Find where the given text appears and provide that cell's center as (X, Y) coordinate. 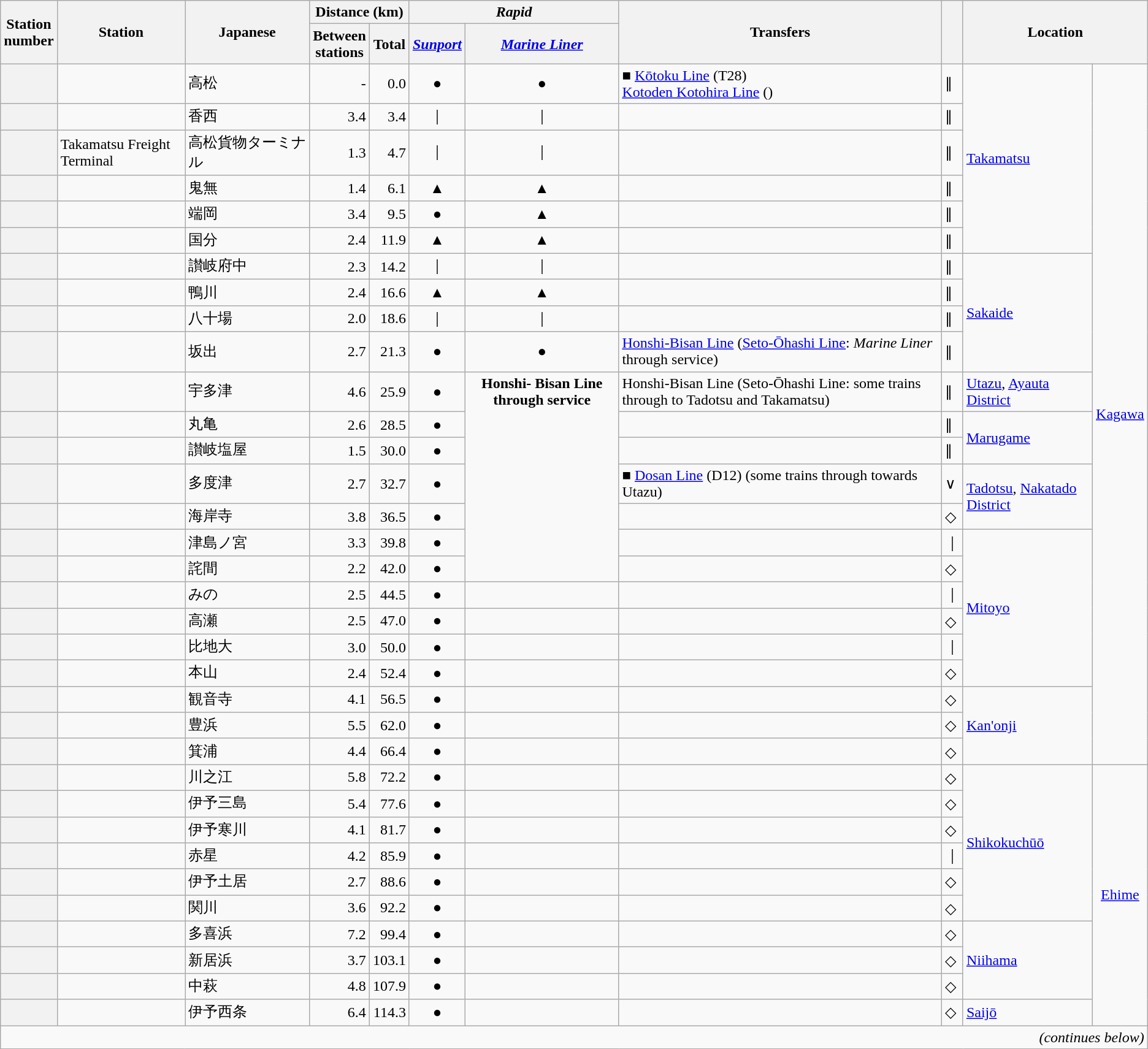
4.2 (340, 856)
鬼無 (248, 189)
箕浦 (248, 752)
Mitoyo (1028, 608)
6.4 (340, 1013)
香西 (248, 116)
豊浜 (248, 726)
国分 (248, 240)
14.2 (389, 266)
多喜浜 (248, 934)
讃岐府中 (248, 266)
■ Kōtoku Line (T28)Kotoden Kotohira Line () (780, 83)
Sakaide (1028, 313)
30.0 (389, 451)
高瀬 (248, 622)
高松貨物ターミナル (248, 153)
107.9 (389, 986)
Total (389, 44)
2.0 (340, 319)
47.0 (389, 622)
伊予寒川 (248, 830)
3.6 (340, 909)
66.4 (389, 752)
3.0 (340, 647)
新居浜 (248, 960)
Marugame (1028, 438)
Stationnumber (29, 32)
6.1 (389, 189)
39.8 (389, 543)
Honshi-Bisan Line (Seto-Ōhashi Line: Marine Liner through service) (780, 352)
みの (248, 595)
1.4 (340, 189)
25.9 (389, 391)
Marine Liner (542, 44)
高松 (248, 83)
2.6 (340, 424)
比地大 (248, 647)
伊予三島 (248, 803)
端岡 (248, 215)
3.7 (340, 960)
3.8 (340, 516)
18.6 (389, 319)
81.7 (389, 830)
詫間 (248, 569)
Station (121, 32)
0.0 (389, 83)
52.4 (389, 673)
Saijō (1028, 1013)
9.5 (389, 215)
Kagawa (1120, 414)
津島ノ宮 (248, 543)
Honshi-Bisan Line (Seto-Ōhashi Line: some trains through to Tadotsu and Takamatsu) (780, 391)
99.4 (389, 934)
関川 (248, 909)
42.0 (389, 569)
Takamatsu (1028, 158)
Location (1055, 32)
丸亀 (248, 424)
4.8 (340, 986)
44.5 (389, 595)
坂出 (248, 352)
11.9 (389, 240)
Tadotsu, Nakatado District (1028, 497)
Sunport (437, 44)
2.2 (340, 569)
Kan'onji (1028, 725)
伊予土居 (248, 882)
(continues below) (574, 1037)
7.2 (340, 934)
讃岐塩屋 (248, 451)
Japanese (248, 32)
103.1 (389, 960)
4.6 (340, 391)
Takamatsu Freight Terminal (121, 153)
3.3 (340, 543)
伊予西条 (248, 1013)
77.6 (389, 803)
114.3 (389, 1013)
Niihama (1028, 960)
八十場 (248, 319)
∨ (952, 483)
56.5 (389, 699)
85.9 (389, 856)
川之江 (248, 777)
多度津 (248, 483)
Honshi- Bisan Line through service (542, 477)
Ehime (1120, 895)
5.4 (340, 803)
50.0 (389, 647)
72.2 (389, 777)
Rapid (514, 12)
32.7 (389, 483)
Betweenstations (340, 44)
2.3 (340, 266)
海岸寺 (248, 516)
1.3 (340, 153)
赤星 (248, 856)
宇多津 (248, 391)
観音寺 (248, 699)
■ Dosan Line (D12) (some trains through towards Utazu) (780, 483)
28.5 (389, 424)
21.3 (389, 352)
92.2 (389, 909)
Distance (km) (359, 12)
62.0 (389, 726)
4.7 (389, 153)
16.6 (389, 293)
88.6 (389, 882)
中萩 (248, 986)
4.4 (340, 752)
5.8 (340, 777)
5.5 (340, 726)
Utazu, Ayauta District (1028, 391)
Shikokuchūō (1028, 842)
- (340, 83)
鴨川 (248, 293)
Transfers (780, 32)
1.5 (340, 451)
36.5 (389, 516)
本山 (248, 673)
